Return (X, Y) of the center of cell containing provided text 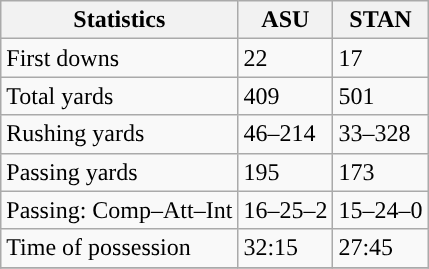
STAN (380, 20)
15–24–0 (380, 210)
Passing yards (120, 172)
27:45 (380, 248)
16–25–2 (286, 210)
17 (380, 58)
501 (380, 96)
ASU (286, 20)
173 (380, 172)
22 (286, 58)
Total yards (120, 96)
195 (286, 172)
32:15 (286, 248)
First downs (120, 58)
Passing: Comp–Att–Int (120, 210)
409 (286, 96)
46–214 (286, 134)
Time of possession (120, 248)
Statistics (120, 20)
33–328 (380, 134)
Rushing yards (120, 134)
